Pinpoint the cell where the given text exists, returning its [x, y] midpoint coordinate. 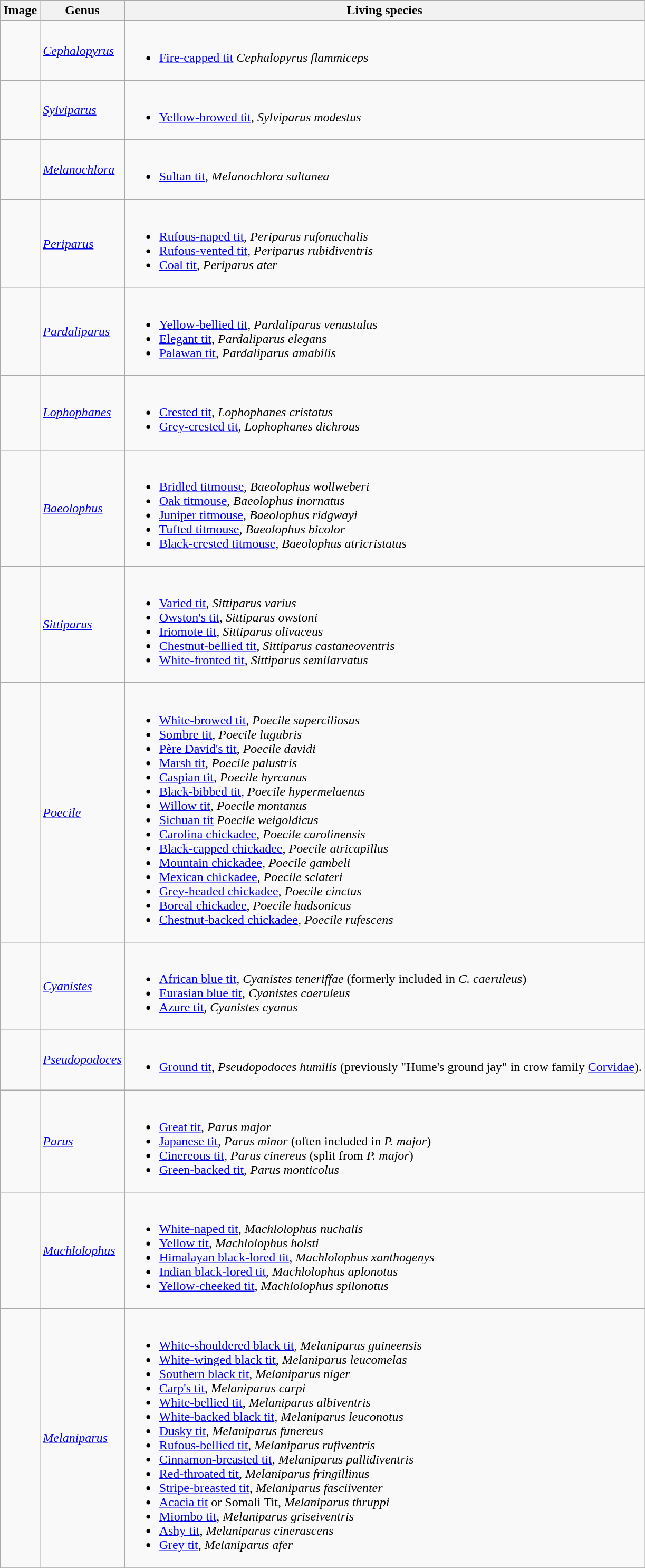
Cephalopyrus [82, 51]
Yellow-browed tit, Sylviparus modestus [384, 110]
Melaniparus [82, 1438]
Baeolophus [82, 508]
Rufous-naped tit, Periparus rufonuchalisRufous-vented tit, Periparus rubidiventrisCoal tit, Periparus ater [384, 244]
Image [20, 11]
Genus [82, 11]
Lophophanes [82, 413]
Sylviparus [82, 110]
African blue tit, Cyanistes teneriffae (formerly included in C. caeruleus)Eurasian blue tit, Cyanistes caeruleusAzure tit, Cyanistes cyanus [384, 986]
Poecile [82, 812]
Crested tit, Lophophanes cristatusGrey-crested tit, Lophophanes dichrous [384, 413]
Fire-capped tit Cephalopyrus flammiceps [384, 51]
Periparus [82, 244]
Pardaliparus [82, 331]
Ground tit, Pseudopodoces humilis (previously "Hume's ground jay" in crow family Corvidae). [384, 1059]
Parus [82, 1141]
Sultan tit, Melanochlora sultanea [384, 170]
Melanochlora [82, 170]
Living species [384, 11]
Yellow-bellied tit, Pardaliparus venustulusElegant tit, Pardaliparus elegansPalawan tit, Pardaliparus amabilis [384, 331]
Cyanistes [82, 986]
Pseudopodoces [82, 1059]
Sittiparus [82, 625]
Machlolophus [82, 1250]
